Extract the (x, y) coordinate from the center of the cell holding the provided text.  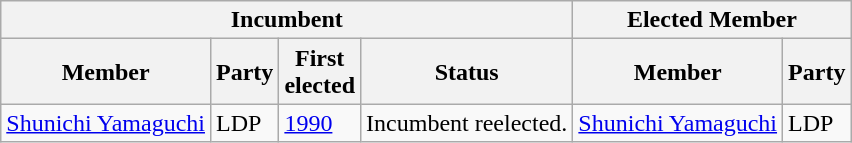
Incumbent reelected. (467, 123)
Status (467, 72)
1990 (320, 123)
Incumbent (287, 20)
Firstelected (320, 72)
Elected Member (712, 20)
